Find where the given text appears and provide that cell's center as (X, Y) coordinate. 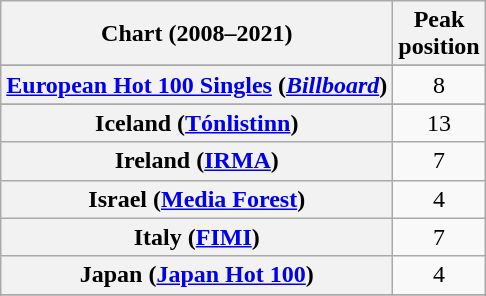
Iceland (Tónlistinn) (197, 123)
Italy (FIMI) (197, 237)
Japan (Japan Hot 100) (197, 275)
13 (439, 123)
European Hot 100 Singles (Billboard) (197, 85)
Chart (2008–2021) (197, 34)
Israel (Media Forest) (197, 199)
Peakposition (439, 34)
8 (439, 85)
Ireland (IRMA) (197, 161)
